Determine the (x, y) coordinate at the center of the cell enclosing the given text.  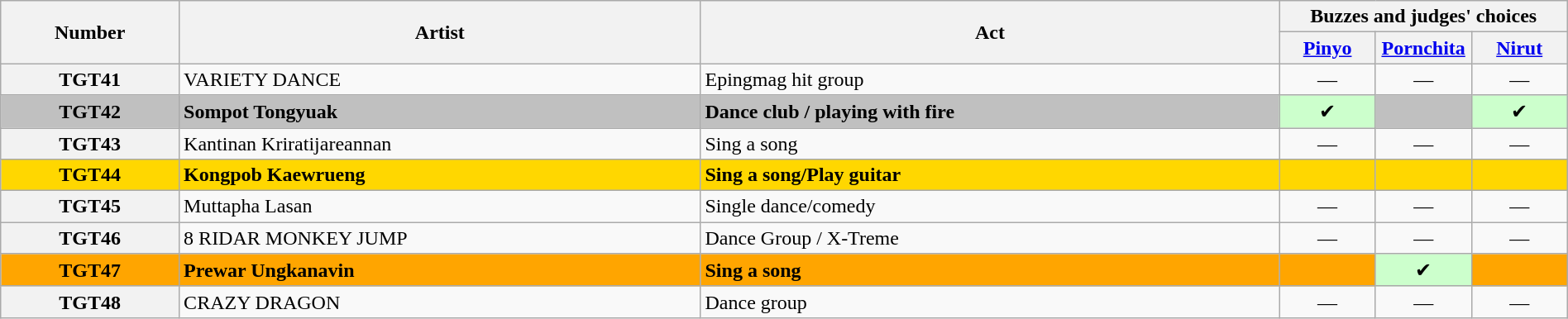
TGT45 (90, 207)
TGT44 (90, 175)
TGT41 (90, 79)
Epingmag hit group (990, 79)
Kongpob Kaewrueng (440, 175)
Kantinan Kriratijareannan (440, 143)
Number (90, 32)
VARIETY DANCE (440, 79)
TGT42 (90, 112)
Dance club / playing with fire (990, 112)
TGT46 (90, 238)
Dance Group / X-Treme (990, 238)
Nirut (1519, 48)
Act (990, 32)
TGT48 (90, 302)
Single dance/comedy (990, 207)
Sing a song/Play guitar (990, 175)
TGT43 (90, 143)
Buzzes and judges' choices (1423, 17)
Muttapha Lasan (440, 207)
Prewar Ungkanavin (440, 270)
CRAZY DRAGON (440, 302)
TGT47 (90, 270)
Dance group (990, 302)
Artist (440, 32)
Pinyo (1327, 48)
Pornchita (1423, 48)
8 RIDAR MONKEY JUMP (440, 238)
Sompot Tongyuak (440, 112)
